From the cell containing the given text, extract its center point as [X, Y] coordinate. 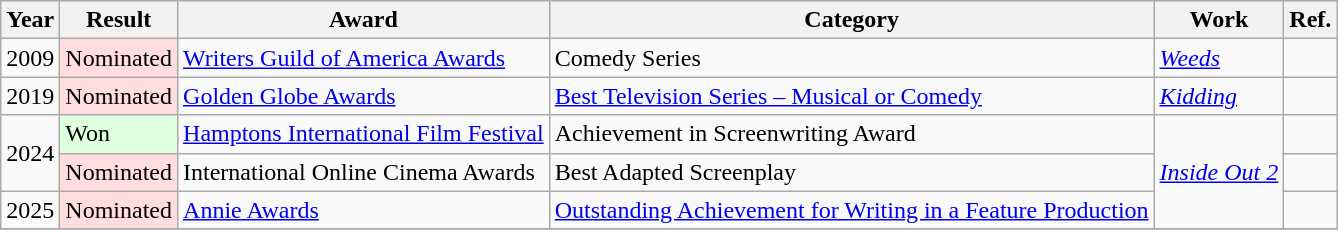
Best Adapted Screenplay [852, 172]
Hamptons International Film Festival [364, 134]
Comedy Series [852, 58]
Writers Guild of America Awards [364, 58]
2019 [30, 96]
Year [30, 20]
Category [852, 20]
Outstanding Achievement for Writing in a Feature Production [852, 210]
2025 [30, 210]
2009 [30, 58]
Kidding [1219, 96]
Result [119, 20]
Won [119, 134]
Best Television Series – Musical or Comedy [852, 96]
Ref. [1310, 20]
Award [364, 20]
Work [1219, 20]
Golden Globe Awards [364, 96]
2024 [30, 153]
International Online Cinema Awards [364, 172]
Inside Out 2 [1219, 172]
Weeds [1219, 58]
Annie Awards [364, 210]
Achievement in Screenwriting Award [852, 134]
